Return [x, y] of the center of cell containing provided text 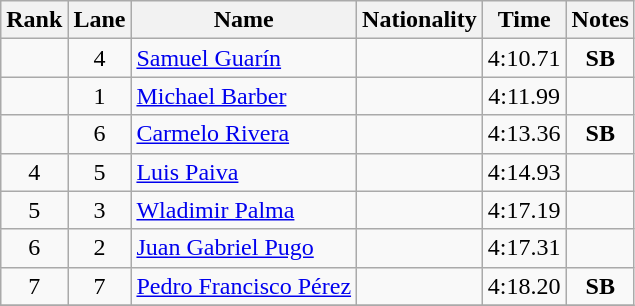
Juan Gabriel Pugo [244, 248]
Wladimir Palma [244, 210]
4:17.31 [524, 248]
Nationality [420, 20]
Michael Barber [244, 96]
4:11.99 [524, 96]
Name [244, 20]
4:14.93 [524, 172]
4:17.19 [524, 210]
1 [100, 96]
Rank [34, 20]
Notes [600, 20]
Carmelo Rivera [244, 134]
Time [524, 20]
4:10.71 [524, 58]
4:18.20 [524, 286]
Samuel Guarín [244, 58]
3 [100, 210]
2 [100, 248]
4:13.36 [524, 134]
Luis Paiva [244, 172]
Lane [100, 20]
Pedro Francisco Pérez [244, 286]
